Provide the [X, Y] coordinate of the cell's center where the given text is located.  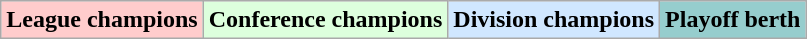
Division champions [554, 20]
Playoff berth [733, 20]
League champions [102, 20]
Conference champions [326, 20]
